Capture the cell that displays the provided text and extract its [X, Y] central coordinate. 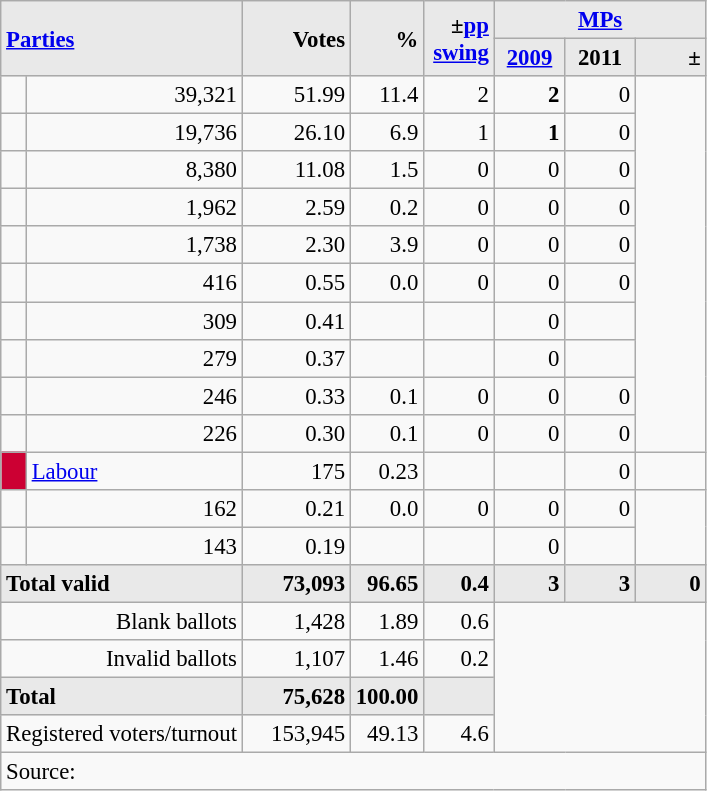
11.08 [296, 170]
0.55 [296, 283]
Total valid [122, 584]
Votes [296, 38]
1,428 [296, 621]
0.19 [296, 546]
Parties [122, 38]
MPs [600, 20]
246 [134, 396]
0.33 [296, 396]
39,321 [134, 95]
Total [122, 697]
2.30 [296, 245]
96.65 [386, 584]
226 [134, 433]
1,962 [134, 208]
± [670, 58]
51.99 [296, 95]
309 [134, 321]
143 [134, 546]
100.00 [386, 697]
8,380 [134, 170]
4.6 [460, 734]
0.21 [296, 509]
Blank ballots [122, 621]
73,093 [296, 584]
175 [296, 471]
1.5 [386, 170]
0.41 [296, 321]
153,945 [296, 734]
0.6 [460, 621]
19,736 [134, 133]
2009 [530, 58]
±pp swing [460, 38]
2011 [600, 58]
Registered voters/turnout [122, 734]
0.30 [296, 433]
1.46 [386, 659]
0.37 [296, 358]
1,107 [296, 659]
1.89 [386, 621]
2.59 [296, 208]
0.4 [460, 584]
416 [134, 283]
75,628 [296, 697]
Invalid ballots [122, 659]
Labour [134, 471]
1,738 [134, 245]
Source: [354, 772]
3.9 [386, 245]
49.13 [386, 734]
279 [134, 358]
0.23 [386, 471]
162 [134, 509]
% [386, 38]
26.10 [296, 133]
11.4 [386, 95]
6.9 [386, 133]
